Return [x, y] of the center of cell containing provided text 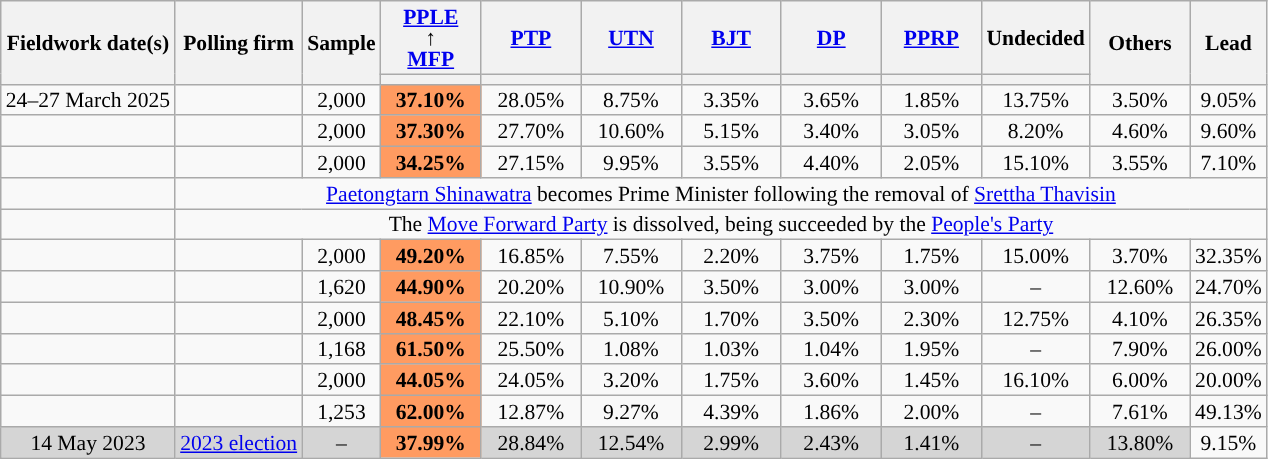
Undecided [1035, 38]
20.00% [1228, 380]
24–27 March 2025 [88, 100]
25.50% [531, 348]
12.87% [531, 412]
Lead [1228, 42]
2.00% [931, 412]
PTP [531, 38]
Others [1140, 42]
8.20% [1035, 132]
12.54% [631, 442]
1.41% [931, 442]
9.60% [1228, 132]
4.39% [731, 412]
15.00% [1035, 256]
27.15% [531, 162]
2.30% [931, 318]
2.43% [831, 442]
20.20% [531, 286]
3.60% [831, 380]
1.95% [931, 348]
37.99% [431, 442]
1.08% [631, 348]
2.05% [931, 162]
2023 election [238, 442]
16.85% [531, 256]
3.05% [931, 132]
9.15% [1228, 442]
1,253 [341, 412]
2.20% [731, 256]
6.00% [1140, 380]
16.10% [1035, 380]
44.05% [431, 380]
The Move Forward Party is dissolved, being succeeded by the People's Party [721, 224]
24.05% [531, 380]
PPLE↑MFP [431, 38]
10.90% [631, 286]
10.60% [631, 132]
4.60% [1140, 132]
7.10% [1228, 162]
24.70% [1228, 286]
48.45% [431, 318]
DP [831, 38]
28.05% [531, 100]
PPRP [931, 38]
7.90% [1140, 348]
3.70% [1140, 256]
12.60% [1140, 286]
4.10% [1140, 318]
34.25% [431, 162]
7.61% [1140, 412]
49.20% [431, 256]
1.45% [931, 380]
3.20% [631, 380]
Sample [341, 42]
9.27% [631, 412]
2.99% [731, 442]
7.55% [631, 256]
BJT [731, 38]
26.00% [1228, 348]
5.10% [631, 318]
1,168 [341, 348]
1.04% [831, 348]
37.30% [431, 132]
28.84% [531, 442]
15.10% [1035, 162]
49.13% [1228, 412]
9.95% [631, 162]
61.50% [431, 348]
Paetongtarn Shinawatra becomes Prime Minister following the removal of Srettha Thavisin [721, 194]
44.90% [431, 286]
37.10% [431, 100]
62.00% [431, 412]
Polling firm [238, 42]
3.65% [831, 100]
3.35% [731, 100]
13.75% [1035, 100]
4.40% [831, 162]
1.03% [731, 348]
UTN [631, 38]
1.70% [731, 318]
Fieldwork date(s) [88, 42]
1.86% [831, 412]
5.15% [731, 132]
1,620 [341, 286]
12.75% [1035, 318]
26.35% [1228, 318]
32.35% [1228, 256]
8.75% [631, 100]
22.10% [531, 318]
3.40% [831, 132]
14 May 2023 [88, 442]
1.85% [931, 100]
9.05% [1228, 100]
27.70% [531, 132]
13.80% [1140, 442]
3.75% [831, 256]
